Scan for the cell matching the given text and deliver its (X, Y) coordinate at center. 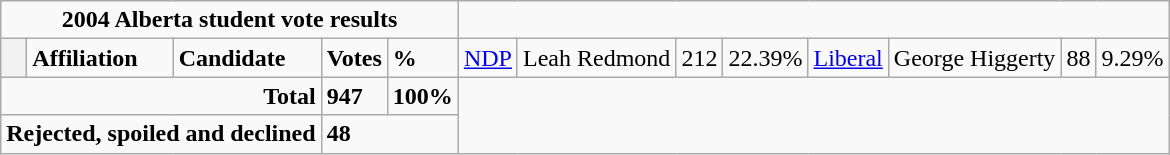
% (422, 58)
George Higgerty (974, 58)
Votes (354, 58)
2004 Alberta student vote results (230, 20)
Candidate (247, 58)
212 (700, 58)
22.39% (766, 58)
9.29% (1132, 58)
Affiliation (100, 58)
947 (354, 96)
48 (390, 134)
Total (161, 96)
100% (422, 96)
Leah Redmond (596, 58)
88 (1078, 58)
NDP (488, 58)
Rejected, spoiled and declined (161, 134)
Liberal (848, 58)
